Extract the [x, y] coordinate from the center of the cell holding the provided text.  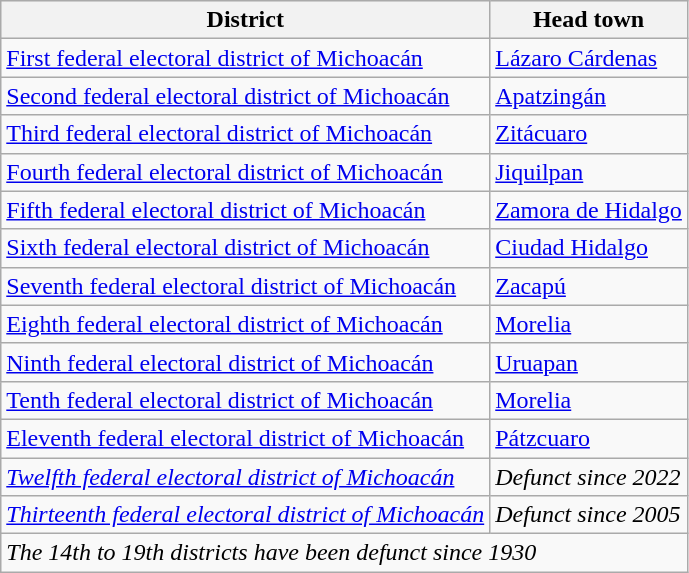
Tenth federal electoral district of Michoacán [246, 400]
Lázaro Cárdenas [589, 58]
First federal electoral district of Michoacán [246, 58]
Uruapan [589, 362]
Zamora de Hidalgo [589, 210]
Ninth federal electoral district of Michoacán [246, 362]
Apatzingán [589, 96]
Seventh federal electoral district of Michoacán [246, 286]
Zacapú [589, 286]
Sixth federal electoral district of Michoacán [246, 248]
Ciudad Hidalgo [589, 248]
Eighth federal electoral district of Michoacán [246, 324]
Pátzcuaro [589, 438]
Zitácuaro [589, 134]
Jiquilpan [589, 172]
Fifth federal electoral district of Michoacán [246, 210]
Thirteenth federal electoral district of Michoacán [246, 515]
Fourth federal electoral district of Michoacán [246, 172]
Defunct since 2005 [589, 515]
Twelfth federal electoral district of Michoacán [246, 477]
Head town [589, 20]
Second federal electoral district of Michoacán [246, 96]
District [246, 20]
The 14th to 19th districts have been defunct since 1930 [344, 553]
Defunct since 2022 [589, 477]
Third federal electoral district of Michoacán [246, 134]
Eleventh federal electoral district of Michoacán [246, 438]
